Return the (X, Y) coordinate for the center point of the cell that contains the specified text.  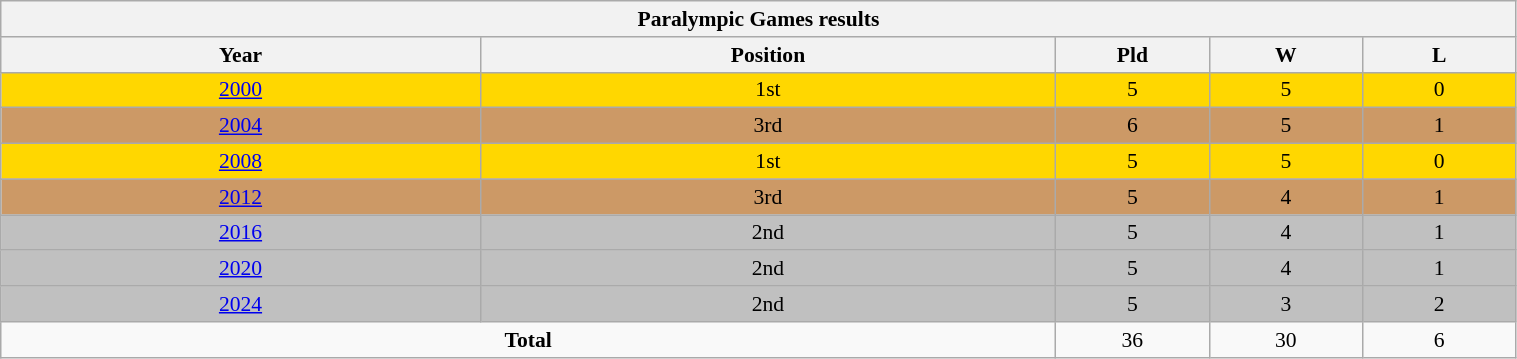
3 (1286, 304)
2 (1440, 304)
2008 (241, 162)
2004 (241, 126)
2024 (241, 304)
2020 (241, 269)
30 (1286, 340)
2012 (241, 197)
Paralympic Games results (758, 19)
Pld (1132, 55)
L (1440, 55)
Total (528, 340)
2016 (241, 233)
Year (241, 55)
2000 (241, 90)
36 (1132, 340)
W (1286, 55)
Position (768, 55)
